From the cell containing the given text, extract its center point as [x, y] coordinate. 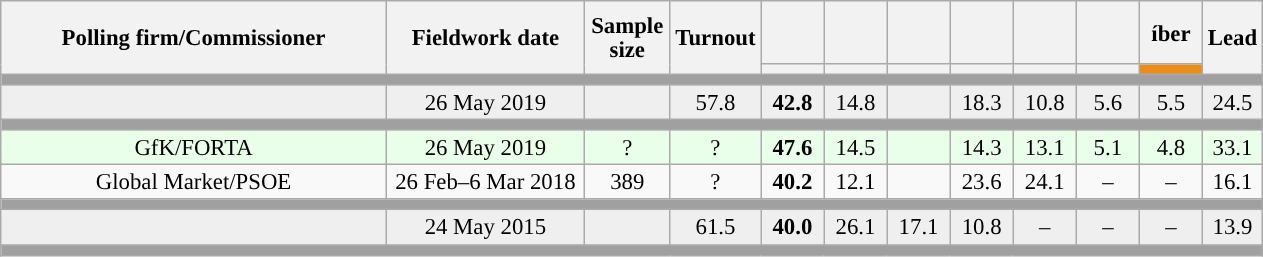
íber [1170, 32]
Global Market/PSOE [194, 182]
16.1 [1232, 182]
61.5 [716, 228]
Turnout [716, 38]
389 [627, 182]
14.5 [856, 148]
Lead [1232, 38]
5.1 [1108, 148]
13.1 [1044, 148]
57.8 [716, 102]
40.0 [792, 228]
23.6 [982, 182]
47.6 [792, 148]
26 Feb–6 Mar 2018 [485, 182]
26.1 [856, 228]
33.1 [1232, 148]
12.1 [856, 182]
4.8 [1170, 148]
14.3 [982, 148]
18.3 [982, 102]
24.1 [1044, 182]
17.1 [918, 228]
24.5 [1232, 102]
14.8 [856, 102]
13.9 [1232, 228]
40.2 [792, 182]
24 May 2015 [485, 228]
5.6 [1108, 102]
Sample size [627, 38]
Fieldwork date [485, 38]
Polling firm/Commissioner [194, 38]
5.5 [1170, 102]
GfK/FORTA [194, 148]
42.8 [792, 102]
